Output the [X, Y] coordinate of the center of the cell containing the given text.  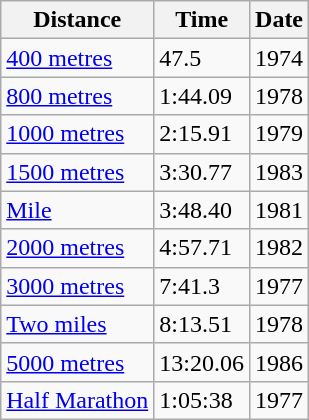
4:57.71 [202, 248]
1979 [280, 134]
3000 metres [78, 286]
1986 [280, 362]
2:15.91 [202, 134]
Two miles [78, 324]
1974 [280, 58]
Half Marathon [78, 400]
1:44.09 [202, 96]
47.5 [202, 58]
1981 [280, 210]
7:41.3 [202, 286]
1982 [280, 248]
Distance [78, 20]
3:30.77 [202, 172]
1500 metres [78, 172]
2000 metres [78, 248]
5000 metres [78, 362]
Date [280, 20]
1983 [280, 172]
8:13.51 [202, 324]
400 metres [78, 58]
1000 metres [78, 134]
3:48.40 [202, 210]
1:05:38 [202, 400]
Mile [78, 210]
800 metres [78, 96]
Time [202, 20]
13:20.06 [202, 362]
